Return (X, Y) of the center of cell containing provided text 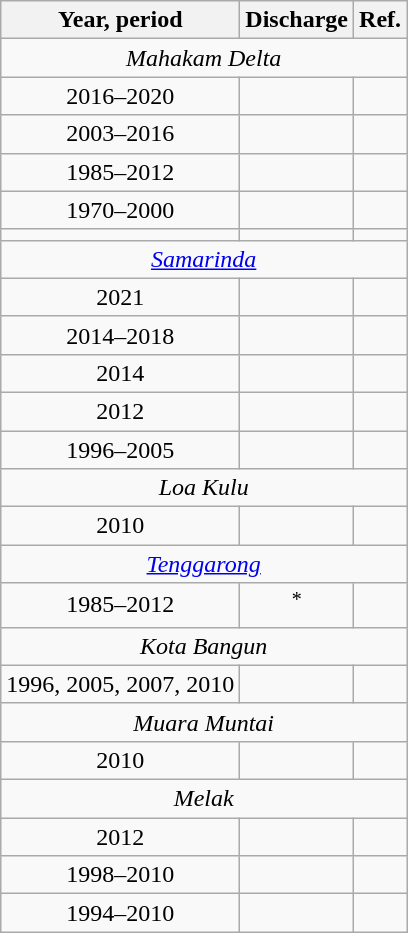
Melak (204, 799)
2021 (120, 297)
1996, 2005, 2007, 2010 (120, 684)
1998–2010 (120, 875)
Loa Kulu (204, 488)
1996–2005 (120, 449)
2014–2018 (120, 335)
* (297, 606)
Samarinda (204, 259)
Year, period (120, 20)
2014 (120, 373)
1970–2000 (120, 210)
Muara Muntai (204, 722)
2003–2016 (120, 134)
2016–2020 (120, 96)
1994–2010 (120, 913)
Ref. (380, 20)
Kota Bangun (204, 646)
Mahakam Delta (204, 58)
Discharge (297, 20)
Tenggarong (204, 564)
